Determine the (X, Y) coordinate at the center of the cell enclosing the given text.  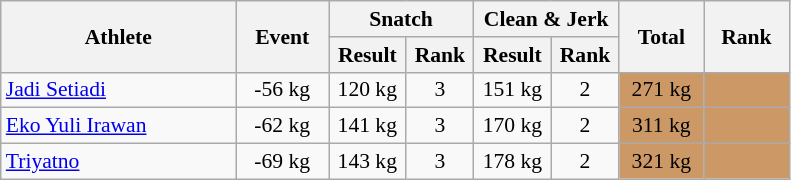
Total (662, 36)
Jadi Setiadi (118, 90)
Eko Yuli Irawan (118, 126)
143 kg (367, 162)
321 kg (662, 162)
-69 kg (282, 162)
271 kg (662, 90)
Snatch (400, 19)
-56 kg (282, 90)
-62 kg (282, 126)
311 kg (662, 126)
120 kg (367, 90)
141 kg (367, 126)
Triyatno (118, 162)
Athlete (118, 36)
151 kg (513, 90)
170 kg (513, 126)
Clean & Jerk (546, 19)
Event (282, 36)
178 kg (513, 162)
